Search for the cell housing the specified text and yield its [x, y] center coordinate. 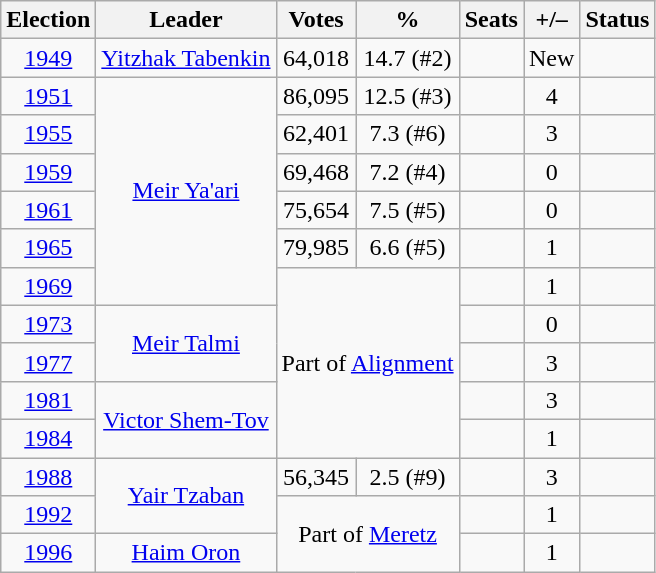
1951 [48, 96]
1988 [48, 477]
Part of Alignment [368, 362]
62,401 [316, 134]
7.5 (#5) [408, 210]
Meir Ya'ari [186, 191]
Election [48, 20]
56,345 [316, 477]
86,095 [316, 96]
Seats [491, 20]
79,985 [316, 248]
2.5 (#9) [408, 477]
6.6 (#5) [408, 248]
Yair Tzaban [186, 496]
14.7 (#2) [408, 58]
1981 [48, 400]
12.5 (#3) [408, 96]
1992 [48, 515]
75,654 [316, 210]
64,018 [316, 58]
1977 [48, 362]
+/– [552, 20]
1955 [48, 134]
69,468 [316, 172]
Leader [186, 20]
Haim Oron [186, 553]
1961 [48, 210]
7.2 (#4) [408, 172]
New [552, 58]
Victor Shem-Tov [186, 419]
Yitzhak Tabenkin [186, 58]
1969 [48, 286]
Votes [316, 20]
1973 [48, 324]
Part of Meretz [368, 534]
7.3 (#6) [408, 134]
4 [552, 96]
Meir Talmi [186, 343]
1996 [48, 553]
Status [618, 20]
1984 [48, 438]
1949 [48, 58]
1959 [48, 172]
1965 [48, 248]
% [408, 20]
